For the text-containing cell, return its midpoint in (X, Y) coordinate format. 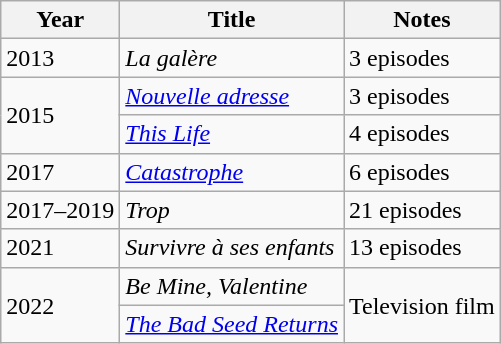
2022 (60, 305)
2017–2019 (60, 210)
Survivre à ses enfants (232, 248)
13 episodes (422, 248)
2015 (60, 115)
21 episodes (422, 210)
Title (232, 20)
Nouvelle adresse (232, 96)
This Life (232, 134)
2021 (60, 248)
6 episodes (422, 172)
Trop (232, 210)
Television film (422, 305)
Notes (422, 20)
2013 (60, 58)
Year (60, 20)
Catastrophe (232, 172)
La galère (232, 58)
4 episodes (422, 134)
2017 (60, 172)
The Bad Seed Returns (232, 324)
Be Mine, Valentine (232, 286)
